Extract the [x, y] coordinate from the center of the cell holding the provided text.  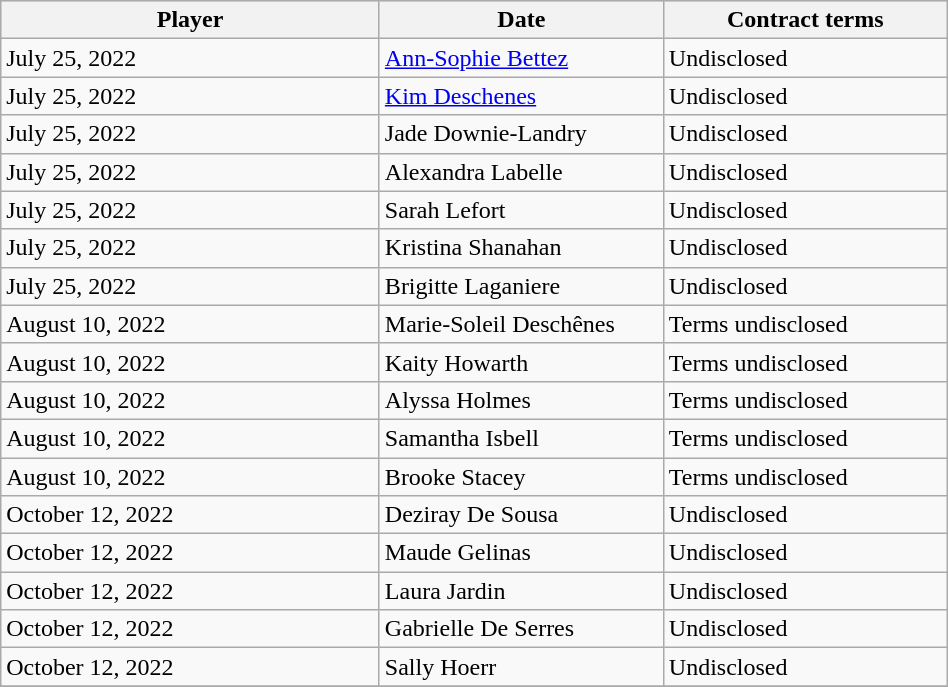
Alyssa Holmes [521, 400]
Alexandra Labelle [521, 172]
Brigitte Laganiere [521, 286]
Kim Deschenes [521, 96]
Kristina Shanahan [521, 248]
Gabrielle De Serres [521, 629]
Contract terms [805, 20]
Kaity Howarth [521, 362]
Sally Hoerr [521, 667]
Deziray De Sousa [521, 515]
Sarah Lefort [521, 210]
Date [521, 20]
Jade Downie-Landry [521, 134]
Maude Gelinas [521, 553]
Ann-Sophie Bettez [521, 58]
Laura Jardin [521, 591]
Samantha Isbell [521, 438]
Player [190, 20]
Brooke Stacey [521, 477]
Marie-Soleil Deschênes [521, 324]
